Locate the cell with the specified text and output its [x, y] center coordinate. 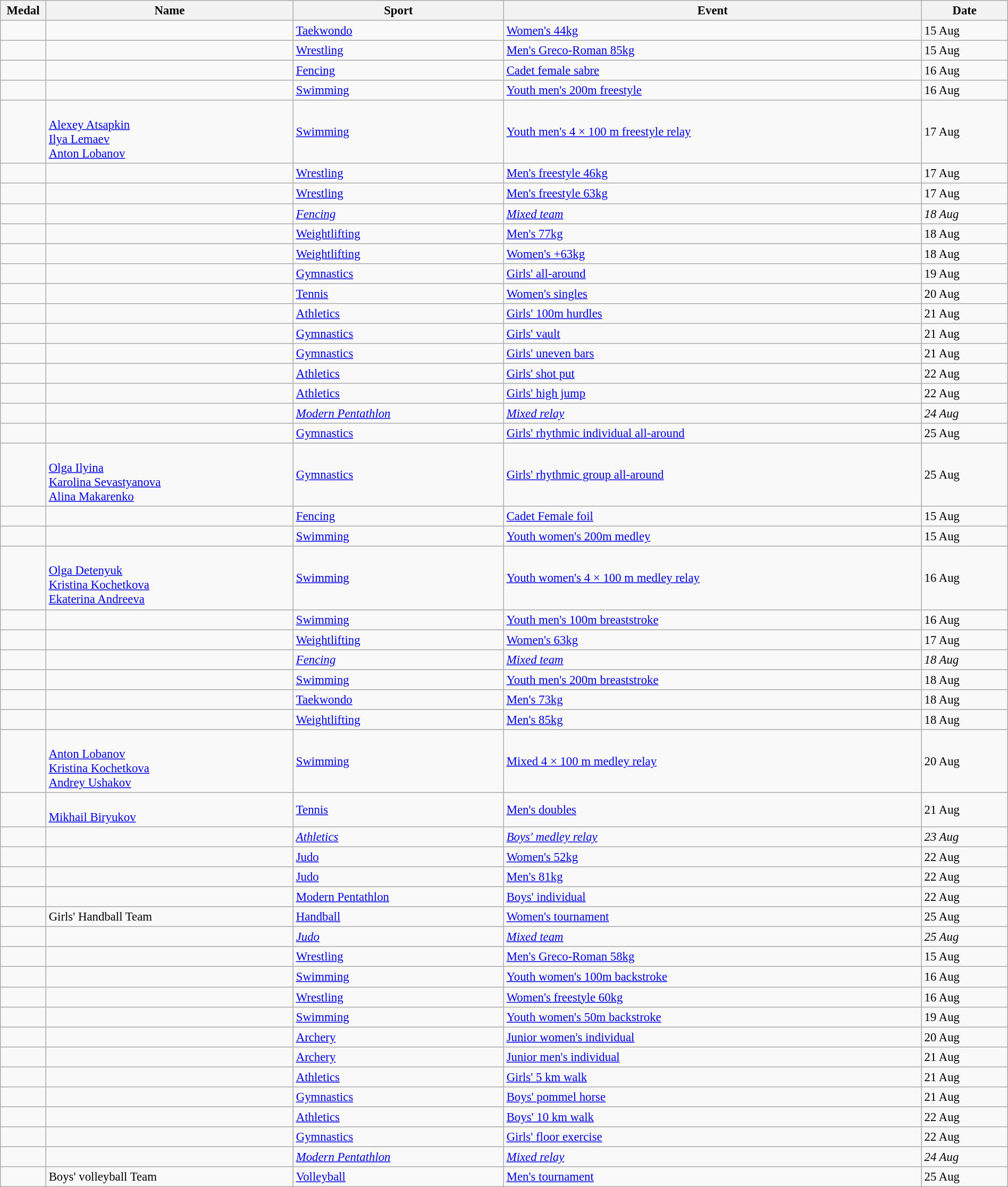
Event [712, 11]
Girls' high jump [712, 394]
Women's 44kg [712, 31]
Girls' Handball Team [169, 917]
Cadet female sabre [712, 71]
Men's 73kg [712, 700]
Women's freestyle 60kg [712, 997]
Boys' pommel horse [712, 1097]
Girls' all-around [712, 273]
Girls' 100m hurdles [712, 314]
Youth men's 200m freestyle [712, 90]
Boys' medley relay [712, 837]
Youth women's 50m backstroke [712, 1017]
Girls' uneven bars [712, 354]
Men's doubles [712, 809]
Women's +63kg [712, 254]
Women's 63kg [712, 640]
Men's 81kg [712, 877]
Girls' 5 km walk [712, 1077]
Olga IlyinaKarolina SevastyanovaAlina Makarenko [169, 475]
Alexey AtsapkinIlya LemaevAnton Lobanov [169, 132]
Anton LobanovKristina KochetkovaAndrey Ushakov [169, 762]
Boys' 10 km walk [712, 1117]
Women's tournament [712, 917]
Women's 52kg [712, 857]
Handball [398, 917]
Youth men's 200m breaststroke [712, 680]
Women's singles [712, 294]
Sport [398, 11]
Cadet Female foil [712, 516]
Youth men's 100m breaststroke [712, 620]
Youth women's 100m backstroke [712, 977]
Girls' rhythmic individual all-around [712, 433]
Date [964, 11]
Girls' floor exercise [712, 1137]
Men's Greco-Roman 58kg [712, 957]
Junior women's individual [712, 1037]
Youth women's 4 × 100 m medley relay [712, 579]
Mixed 4 × 100 m medley relay [712, 762]
Mikhail Biryukov [169, 809]
Volleyball [398, 1177]
Junior men's individual [712, 1057]
Men's 77kg [712, 233]
Youth women's 200m medley [712, 537]
Men's freestyle 46kg [712, 174]
Men's tournament [712, 1177]
Girls' vault [712, 333]
Men's freestyle 63kg [712, 194]
Name [169, 11]
Men's 85kg [712, 720]
Girls' rhythmic group all-around [712, 475]
23 Aug [964, 837]
Olga DetenyukKristina KochetkovaEkaterina Andreeva [169, 579]
Boys' volleyball Team [169, 1177]
Men's Greco-Roman 85kg [712, 51]
Girls' shot put [712, 373]
Medal [23, 11]
Boys' individual [712, 897]
Youth men's 4 × 100 m freestyle relay [712, 132]
